Return [x, y] of the center of cell containing provided text 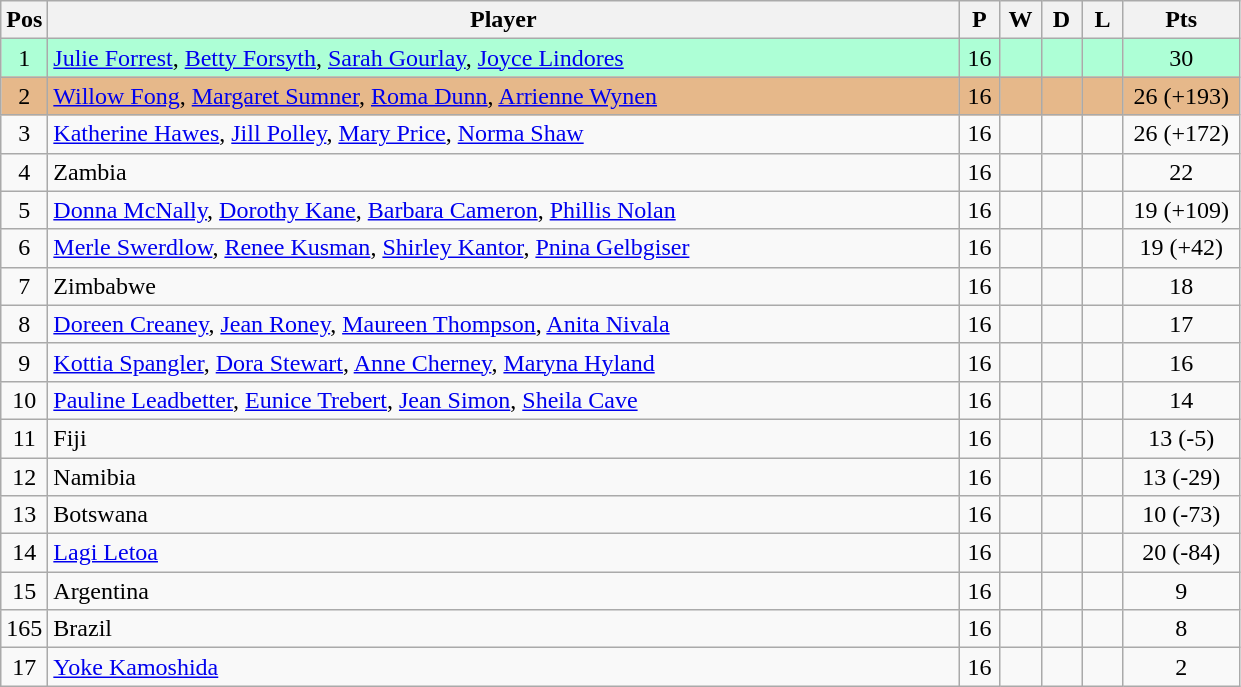
Kottia Spangler, Dora Stewart, Anne Cherney, Maryna Hyland [504, 362]
L [1102, 20]
30 [1181, 58]
Fiji [504, 438]
Argentina [504, 591]
5 [24, 210]
10 [24, 400]
Yoke Kamoshida [504, 667]
Zambia [504, 172]
13 (-5) [1181, 438]
Donna McNally, Dorothy Kane, Barbara Cameron, Phillis Nolan [504, 210]
Willow Fong, Margaret Sumner, Roma Dunn, Arrienne Wynen [504, 96]
12 [24, 477]
Pts [1181, 20]
13 [24, 515]
P [980, 20]
4 [24, 172]
Player [504, 20]
19 (+42) [1181, 248]
7 [24, 286]
Zimbabwe [504, 286]
26 (+193) [1181, 96]
Katherine Hawes, Jill Polley, Mary Price, Norma Shaw [504, 134]
11 [24, 438]
Julie Forrest, Betty Forsyth, Sarah Gourlay, Joyce Lindores [504, 58]
3 [24, 134]
Doreen Creaney, Jean Roney, Maureen Thompson, Anita Nivala [504, 324]
18 [1181, 286]
22 [1181, 172]
6 [24, 248]
26 (+172) [1181, 134]
19 (+109) [1181, 210]
15 [24, 591]
13 (-29) [1181, 477]
Botswana [504, 515]
1 [24, 58]
Pauline Leadbetter, Eunice Trebert, Jean Simon, Sheila Cave [504, 400]
165 [24, 629]
Brazil [504, 629]
Lagi Letoa [504, 553]
W [1020, 20]
20 (-84) [1181, 553]
10 (-73) [1181, 515]
D [1062, 20]
Merle Swerdlow, Renee Kusman, Shirley Kantor, Pnina Gelbgiser [504, 248]
Pos [24, 20]
Namibia [504, 477]
